For the text-containing cell, return its midpoint in [x, y] coordinate format. 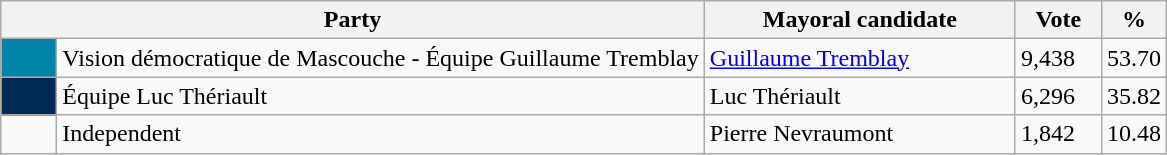
10.48 [1134, 134]
% [1134, 20]
Luc Thériault [860, 96]
9,438 [1058, 58]
35.82 [1134, 96]
1,842 [1058, 134]
Independent [380, 134]
Guillaume Tremblay [860, 58]
Vision démocratique de Mascouche - Équipe Guillaume Tremblay [380, 58]
Pierre Nevraumont [860, 134]
53.70 [1134, 58]
6,296 [1058, 96]
Mayoral candidate [860, 20]
Party [353, 20]
Vote [1058, 20]
Équipe Luc Thériault [380, 96]
